Capture the cell that displays the provided text and extract its (X, Y) central coordinate. 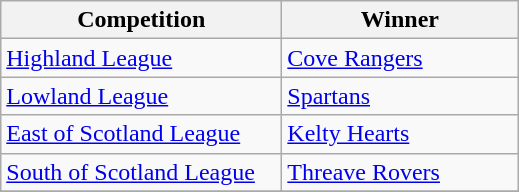
Competition (142, 20)
Winner (400, 20)
South of Scotland League (142, 172)
Threave Rovers (400, 172)
Kelty Hearts (400, 134)
Lowland League (142, 96)
Cove Rangers (400, 58)
Spartans (400, 96)
Highland League (142, 58)
East of Scotland League (142, 134)
